Return the (X, Y) coordinate for the center point of the cell that contains the specified text.  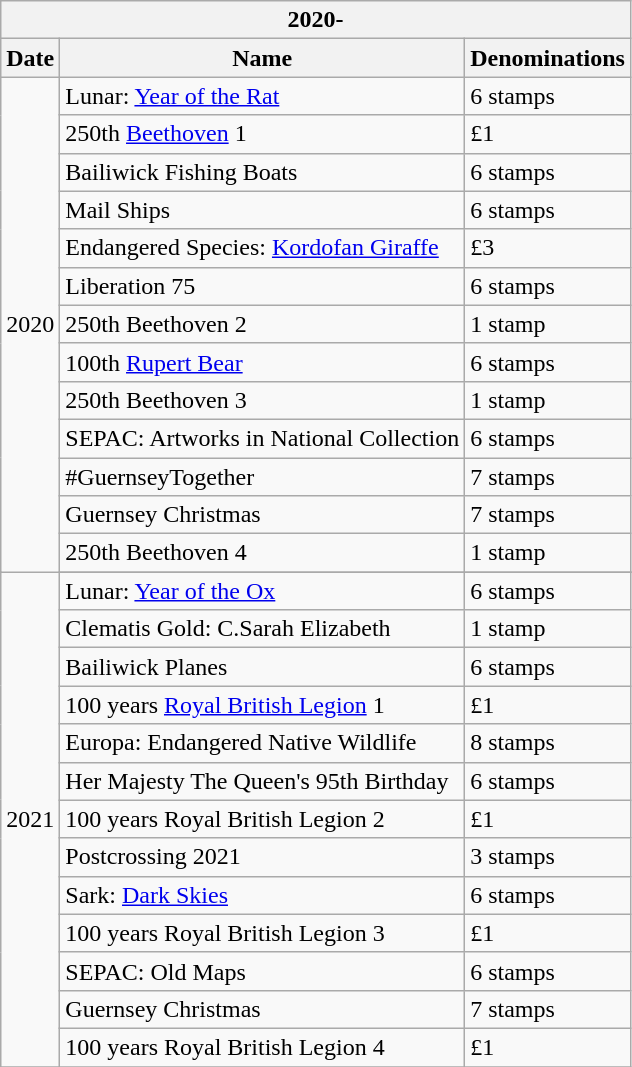
250th Beethoven 4 (262, 553)
£3 (548, 248)
100 years Royal British Legion 1 (262, 705)
250th Beethoven 3 (262, 400)
Endangered Species: Kordofan Giraffe (262, 248)
Sark: Dark Skies (262, 895)
2020- (316, 20)
Liberation 75 (262, 286)
100th Rupert Bear (262, 362)
Her Majesty The Queen's 95th Birthday (262, 781)
Bailiwick Planes (262, 667)
3 stamps (548, 857)
Lunar: Year of the Rat (262, 96)
Date (30, 58)
Europa: Endangered Native Wildlife (262, 743)
Denominations (548, 58)
2020 (30, 324)
8 stamps (548, 743)
Clematis Gold: C.Sarah Elizabeth (262, 629)
250th Beethoven 1 (262, 134)
100 years Royal British Legion 2 (262, 819)
Postcrossing 2021 (262, 857)
Mail Ships (262, 210)
250th Beethoven 2 (262, 324)
Name (262, 58)
2021 (30, 820)
Bailiwick Fishing Boats (262, 172)
SEPAC: Old Maps (262, 971)
Lunar: Year of the Ox (262, 591)
100 years Royal British Legion 3 (262, 933)
SEPAC: Artworks in National Collection (262, 438)
100 years Royal British Legion 4 (262, 1047)
#GuernseyTogether (262, 477)
